Output the [X, Y] coordinate of the center of the cell containing the given text.  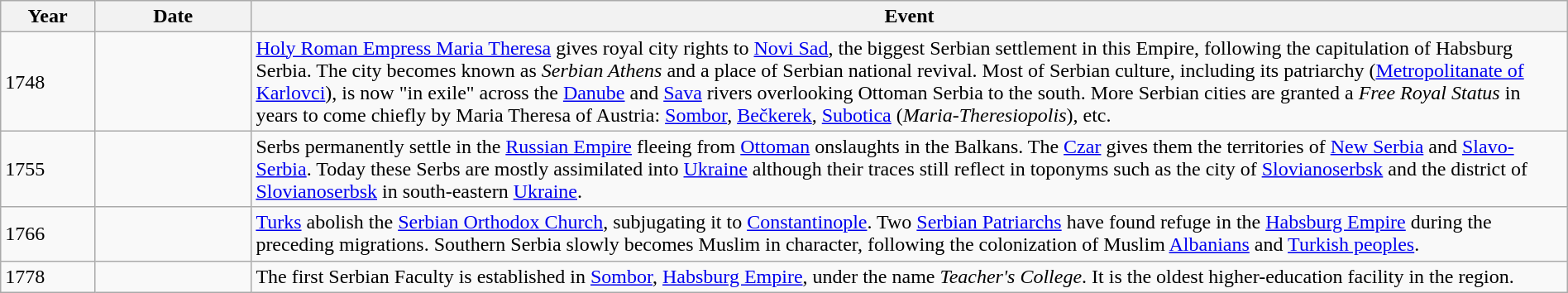
1766 [48, 233]
Date [172, 17]
Event [910, 17]
Year [48, 17]
1755 [48, 169]
1778 [48, 276]
1748 [48, 81]
